Return the (X, Y) coordinate for the center point of the cell that contains the specified text.  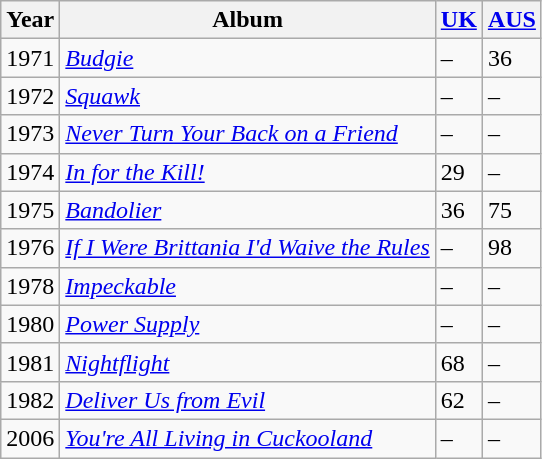
UK (458, 20)
1976 (30, 248)
Deliver Us from Evil (248, 400)
Power Supply (248, 324)
Year (30, 20)
If I Were Brittania I'd Waive the Rules (248, 248)
1978 (30, 286)
AUS (512, 20)
1975 (30, 210)
68 (458, 362)
29 (458, 172)
1982 (30, 400)
Squawk (248, 96)
Bandolier (248, 210)
Nightflight (248, 362)
1974 (30, 172)
98 (512, 248)
1972 (30, 96)
In for the Kill! (248, 172)
1971 (30, 58)
75 (512, 210)
1980 (30, 324)
Impeckable (248, 286)
1981 (30, 362)
Budgie (248, 58)
62 (458, 400)
2006 (30, 438)
You're All Living in Cuckooland (248, 438)
Never Turn Your Back on a Friend (248, 134)
1973 (30, 134)
Album (248, 20)
